Extract the [x, y] coordinate from the center of the cell holding the provided text.  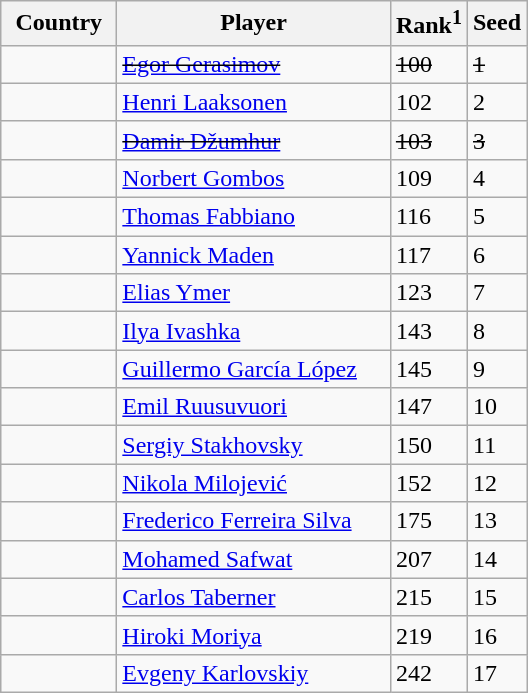
109 [428, 178]
Damir Džumhur [254, 140]
6 [496, 255]
123 [428, 293]
102 [428, 102]
10 [496, 407]
219 [428, 635]
Country [59, 24]
16 [496, 635]
Henri Laaksonen [254, 102]
Rank1 [428, 24]
17 [496, 673]
11 [496, 445]
Egor Gerasimov [254, 64]
12 [496, 483]
Guillermo García López [254, 369]
Player [254, 24]
1 [496, 64]
Mohamed Safwat [254, 559]
15 [496, 597]
Seed [496, 24]
Emil Ruusuvuori [254, 407]
9 [496, 369]
175 [428, 521]
3 [496, 140]
Yannick Maden [254, 255]
103 [428, 140]
Elias Ymer [254, 293]
150 [428, 445]
215 [428, 597]
5 [496, 217]
Frederico Ferreira Silva [254, 521]
Nikola Milojević [254, 483]
Norbert Gombos [254, 178]
147 [428, 407]
13 [496, 521]
7 [496, 293]
152 [428, 483]
2 [496, 102]
145 [428, 369]
100 [428, 64]
116 [428, 217]
Sergiy Stakhovsky [254, 445]
Carlos Taberner [254, 597]
207 [428, 559]
4 [496, 178]
Evgeny Karlovskiy [254, 673]
Ilya Ivashka [254, 331]
242 [428, 673]
143 [428, 331]
117 [428, 255]
14 [496, 559]
8 [496, 331]
Thomas Fabbiano [254, 217]
Hiroki Moriya [254, 635]
